Capture the cell that displays the provided text and extract its [x, y] central coordinate. 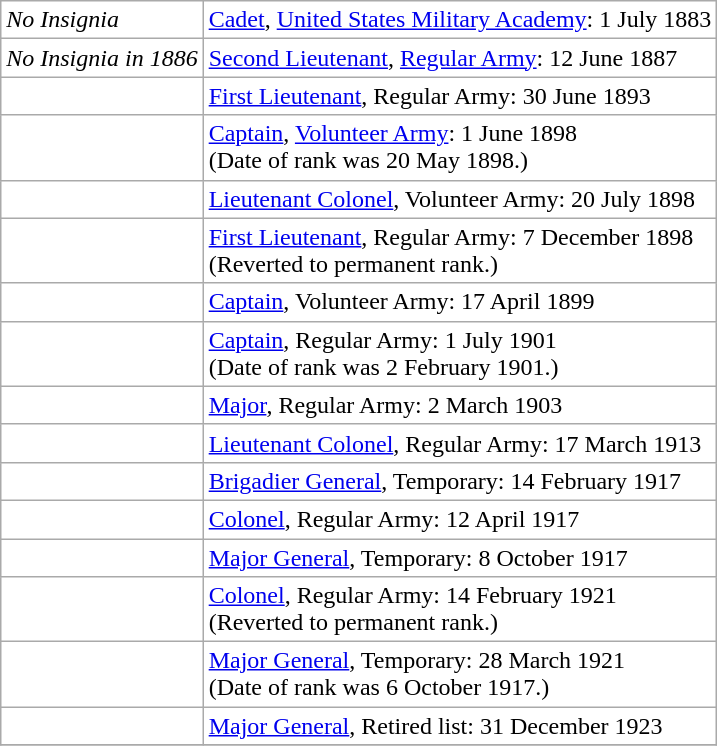
Captain, Volunteer Army: 17 April 1899 [460, 302]
No Insignia [102, 20]
No Insignia in 1886 [102, 58]
Lieutenant Colonel, Volunteer Army: 20 July 1898 [460, 199]
Cadet, United States Military Academy: 1 July 1883 [460, 20]
Captain, Regular Army: 1 July 1901(Date of rank was 2 February 1901.) [460, 354]
Brigadier General, Temporary: 14 February 1917 [460, 481]
Colonel, Regular Army: 14 February 1921(Reverted to permanent rank.) [460, 610]
Lieutenant Colonel, Regular Army: 17 March 1913 [460, 443]
Second Lieutenant, Regular Army: 12 June 1887 [460, 58]
Major General, Temporary: 8 October 1917 [460, 557]
First Lieutenant, Regular Army: 7 December 1898(Reverted to permanent rank.) [460, 250]
First Lieutenant, Regular Army: 30 June 1893 [460, 96]
Colonel, Regular Army: 12 April 1917 [460, 519]
Captain, Volunteer Army: 1 June 1898(Date of rank was 20 May 1898.) [460, 148]
Major General, Temporary: 28 March 1921(Date of rank was 6 October 1917.) [460, 674]
Major, Regular Army: 2 March 1903 [460, 405]
Major General, Retired list: 31 December 1923 [460, 726]
